For the text-containing cell, return its midpoint in (X, Y) coordinate format. 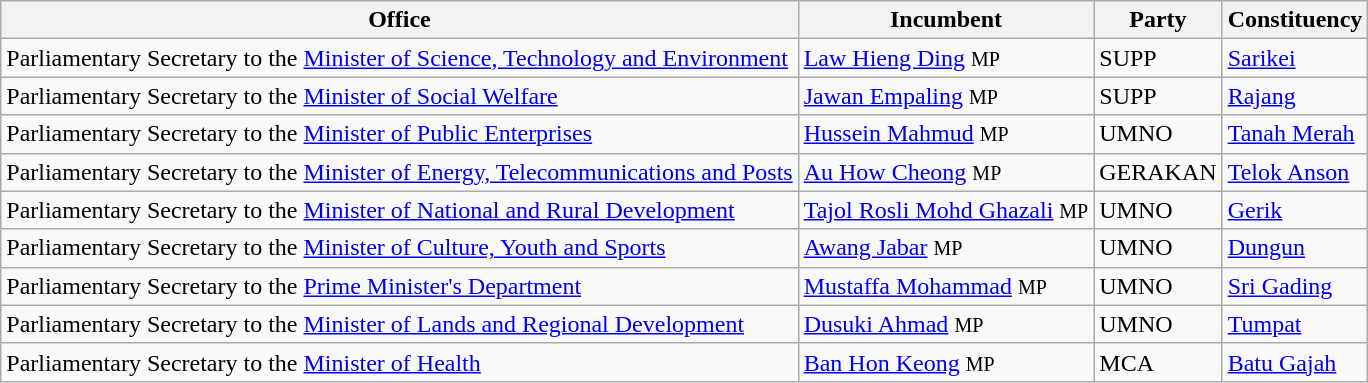
Dungun (1295, 248)
Sri Gading (1295, 286)
Law Hieng Ding MP (946, 58)
Parliamentary Secretary to the Minister of Culture, Youth and Sports (400, 248)
Mustaffa Mohammad MP (946, 286)
Office (400, 20)
Parliamentary Secretary to the Minister of National and Rural Development (400, 210)
Awang Jabar MP (946, 248)
Rajang (1295, 96)
Ban Hon Keong MP (946, 362)
Tajol Rosli Mohd Ghazali MP (946, 210)
GERAKAN (1158, 172)
Parliamentary Secretary to the Minister of Health (400, 362)
Telok Anson (1295, 172)
Party (1158, 20)
Parliamentary Secretary to the Minister of Public Enterprises (400, 134)
Sarikei (1295, 58)
Parliamentary Secretary to the Prime Minister's Department (400, 286)
Parliamentary Secretary to the Minister of Science, Technology and Environment (400, 58)
Parliamentary Secretary to the Minister of Social Welfare (400, 96)
Batu Gajah (1295, 362)
Tumpat (1295, 324)
Jawan Empaling MP (946, 96)
Dusuki Ahmad MP (946, 324)
Au How Cheong MP (946, 172)
Incumbent (946, 20)
Parliamentary Secretary to the Minister of Energy, Telecommunications and Posts (400, 172)
Constituency (1295, 20)
Hussein Mahmud MP (946, 134)
Parliamentary Secretary to the Minister of Lands and Regional Development (400, 324)
MCA (1158, 362)
Gerik (1295, 210)
Tanah Merah (1295, 134)
